Return the (x, y) coordinate for the center point of the cell that contains the specified text.  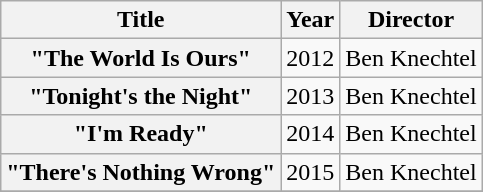
Director (411, 20)
"Tonight's the Night" (141, 96)
"I'm Ready" (141, 134)
2014 (310, 134)
"The World Is Ours" (141, 58)
2012 (310, 58)
"There's Nothing Wrong" (141, 172)
Title (141, 20)
Year (310, 20)
2015 (310, 172)
2013 (310, 96)
